Identify which cell holds the provided text, then report its [X, Y] central coordinate. 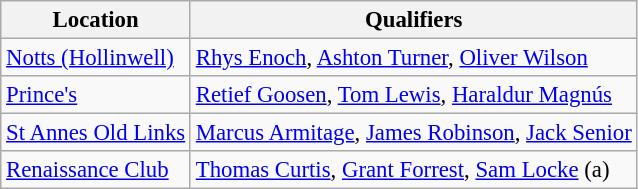
St Annes Old Links [96, 133]
Retief Goosen, Tom Lewis, Haraldur Magnús [414, 95]
Prince's [96, 95]
Renaissance Club [96, 170]
Marcus Armitage, James Robinson, Jack Senior [414, 133]
Thomas Curtis, Grant Forrest, Sam Locke (a) [414, 170]
Notts (Hollinwell) [96, 58]
Rhys Enoch, Ashton Turner, Oliver Wilson [414, 58]
Location [96, 20]
Qualifiers [414, 20]
